Identify which cell holds the provided text, then report its [X, Y] central coordinate. 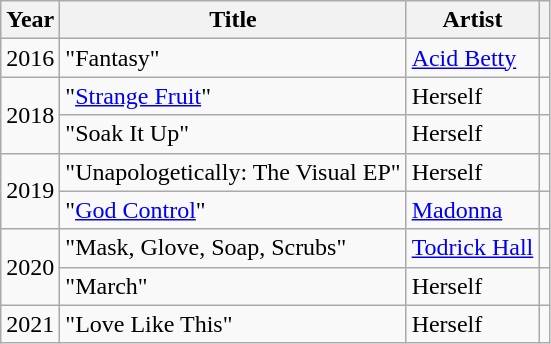
2019 [30, 191]
"Mask, Glove, Soap, Scrubs" [233, 248]
"March" [233, 286]
Madonna [472, 210]
Acid Betty [472, 58]
"Fantasy" [233, 58]
Todrick Hall [472, 248]
Year [30, 20]
"Soak It Up" [233, 134]
2020 [30, 267]
2018 [30, 115]
Title [233, 20]
"God Control" [233, 210]
2016 [30, 58]
Artist [472, 20]
"Unapologetically: The Visual EP" [233, 172]
2021 [30, 324]
"Strange Fruit" [233, 96]
"Love Like This" [233, 324]
